Output the (x, y) coordinate of the center of the cell containing the given text.  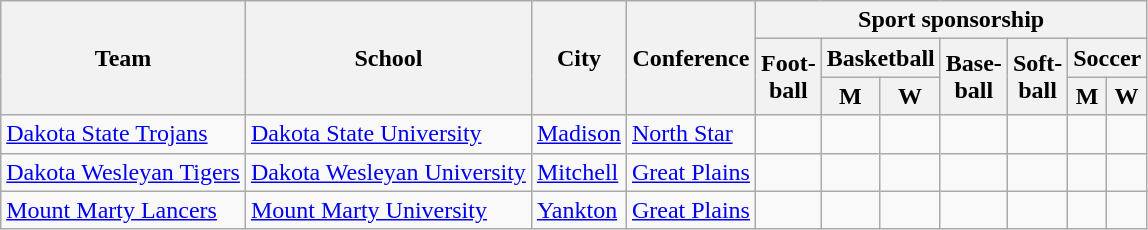
City (578, 58)
Madison (578, 134)
Foot-ball (788, 77)
Mount Marty University (388, 210)
Soft-ball (1037, 77)
Sport sponsorship (950, 20)
Dakota Wesleyan University (388, 172)
North Star (690, 134)
Base-ball (974, 77)
Conference (690, 58)
Mitchell (578, 172)
Basketball (880, 58)
Dakota Wesleyan Tigers (124, 172)
Yankton (578, 210)
School (388, 58)
Mount Marty Lancers (124, 210)
Dakota State University (388, 134)
Dakota State Trojans (124, 134)
Team (124, 58)
Soccer (1108, 58)
